Determine the [X, Y] coordinate at the center of the cell enclosing the given text.  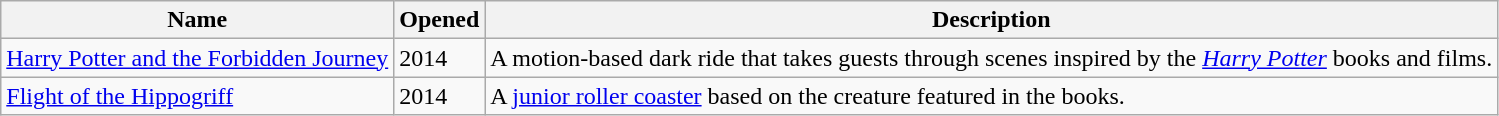
Opened [440, 20]
Flight of the Hippogriff [198, 96]
Harry Potter and the Forbidden Journey [198, 58]
A motion-based dark ride that takes guests through scenes inspired by the Harry Potter books and films. [992, 58]
Name [198, 20]
A junior roller coaster based on the creature featured in the books. [992, 96]
Description [992, 20]
